Provide the (x, y) coordinate of the cell's center where the given text is located.  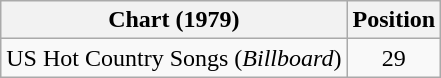
Position (394, 20)
US Hot Country Songs (Billboard) (174, 58)
29 (394, 58)
Chart (1979) (174, 20)
